Return the (x, y) coordinate for the center point of the cell that contains the specified text.  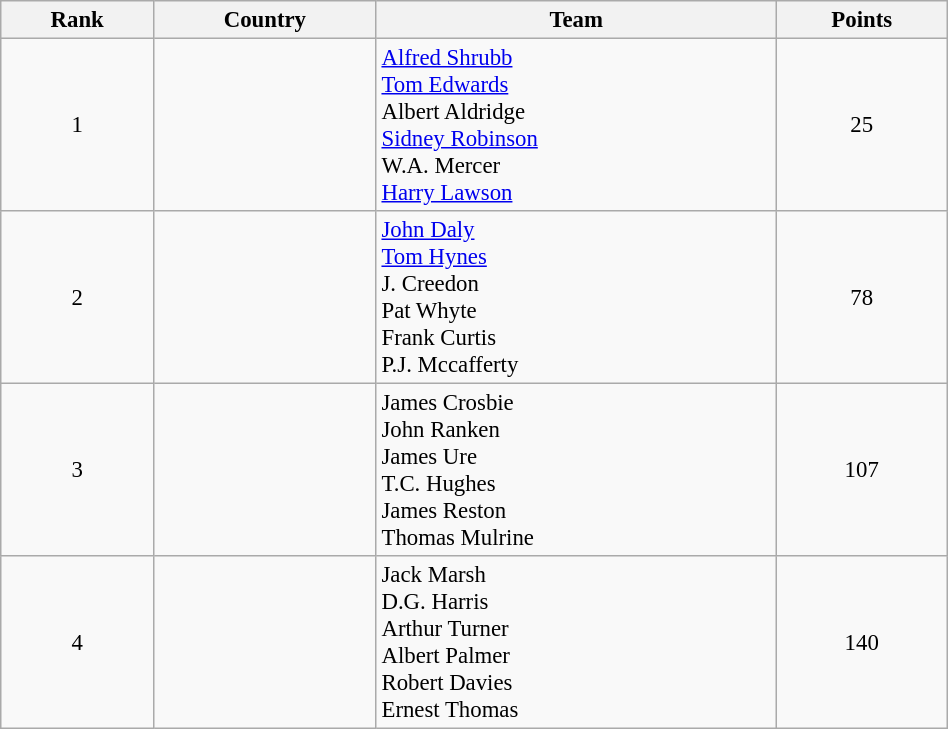
107 (862, 470)
James CrosbieJohn RankenJames UreT.C. HughesJames RestonThomas Mulrine (576, 470)
Jack MarshD.G. HarrisArthur TurnerAlbert PalmerRobert DaviesErnest Thomas (576, 642)
Team (576, 20)
78 (862, 298)
140 (862, 642)
2 (78, 298)
Points (862, 20)
John DalyTom HynesJ. CreedonPat WhyteFrank CurtisP.J. Mccafferty (576, 298)
Rank (78, 20)
3 (78, 470)
Country (266, 20)
1 (78, 126)
4 (78, 642)
Alfred ShrubbTom EdwardsAlbert AldridgeSidney RobinsonW.A. MercerHarry Lawson (576, 126)
25 (862, 126)
